For the text-containing cell, return its midpoint in [X, Y] coordinate format. 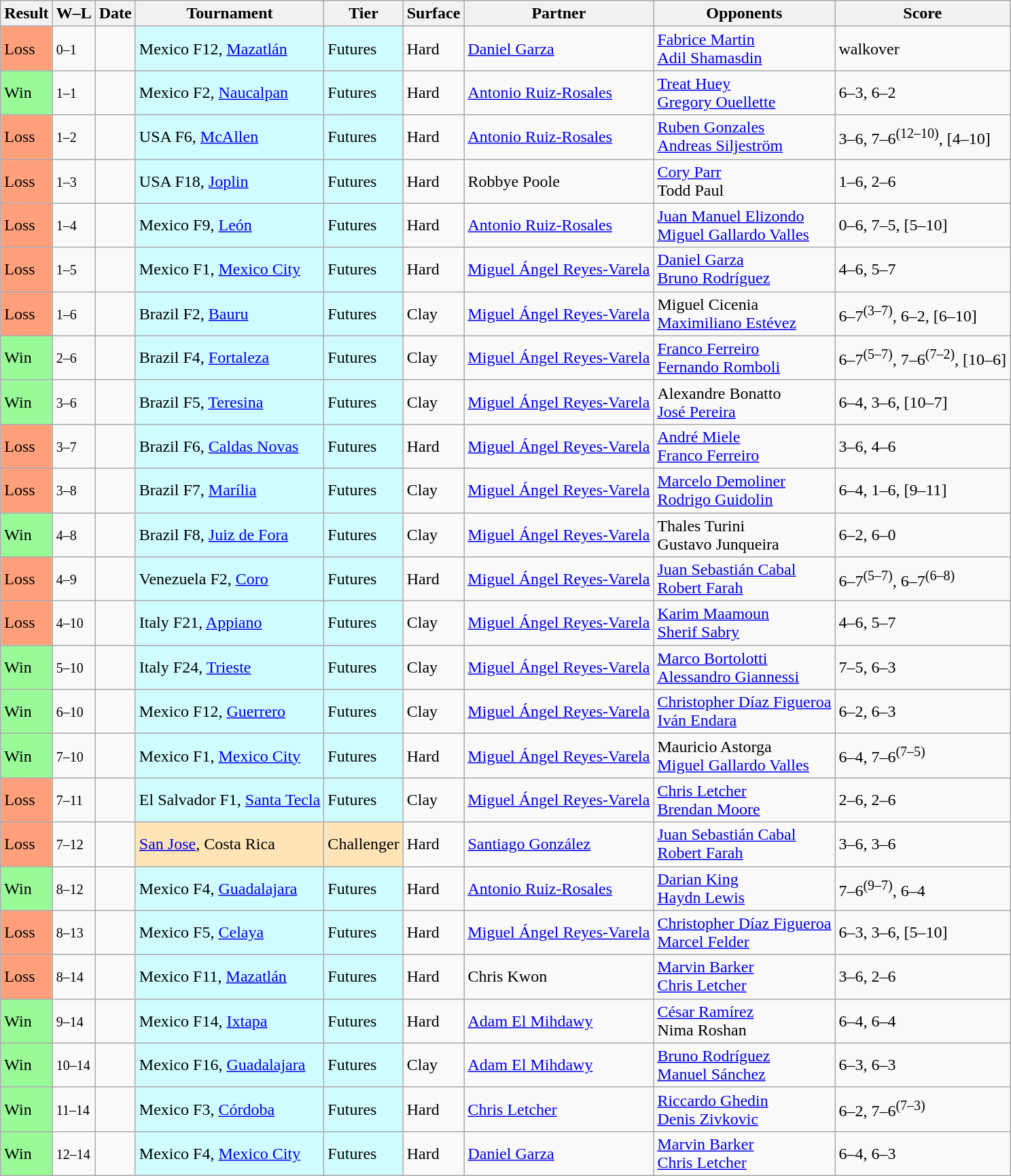
USA F18, Joplin [230, 181]
Mexico F4, Guadalajara [230, 889]
Mexico F14, Ixtapa [230, 1020]
6–3, 3–6, [5–10] [923, 932]
Fabrice Martin Adil Shamasdin [745, 49]
Opponents [745, 14]
Daniel Garza Bruno Rodríguez [745, 269]
Mexico F3, Córdoba [230, 1109]
Mauricio Astorga Miguel Gallardo Valles [745, 755]
4–8 [73, 534]
Mexico F9, León [230, 226]
7–10 [73, 755]
8–12 [73, 889]
0–1 [73, 49]
3–6, 7–6(12–10), [4–10] [923, 137]
Karim Maamoun Sherif Sabry [745, 624]
6–2, 6–3 [923, 712]
Brazil F6, Caldas Novas [230, 446]
11–14 [73, 1109]
Brazil F8, Juiz de Fora [230, 534]
9–14 [73, 1020]
6–4, 3–6, [10–7] [923, 402]
Brazil F2, Bauru [230, 314]
Chris Letcher Brendan Moore [745, 800]
Bruno Rodríguez Manuel Sánchez [745, 1065]
6–4, 7–6(7–5) [923, 755]
Brazil F4, Fortaleza [230, 357]
4–9 [73, 579]
1–6 [73, 314]
César Ramírez Nima Roshan [745, 1020]
Italy F21, Appiano [230, 624]
8–13 [73, 932]
6–7(5–7), 7–6(7–2), [10–6] [923, 357]
Italy F24, Trieste [230, 667]
6–7(3–7), 6–2, [6–10] [923, 314]
Juan Manuel Elizondo Miguel Gallardo Valles [745, 226]
Score [923, 14]
1–4 [73, 226]
Tier [363, 14]
El Salvador F1, Santa Tecla [230, 800]
6–7(5–7), 6–7(6–8) [923, 579]
Tournament [230, 14]
6–2, 7–6(7–3) [923, 1109]
Christopher Díaz Figueroa Iván Endara [745, 712]
Ruben Gonzales Andreas Siljeström [745, 137]
7–5, 6–3 [923, 667]
1–6, 2–6 [923, 181]
6–3, 6–2 [923, 92]
8–14 [73, 977]
1–5 [73, 269]
4–10 [73, 624]
6–2, 6–0 [923, 534]
Marcelo Demoliner Rodrigo Guidolin [745, 491]
Brazil F5, Teresina [230, 402]
André Miele Franco Ferreiro [745, 446]
3–6, 4–6 [923, 446]
Partner [558, 14]
2–6, 2–6 [923, 800]
1–3 [73, 181]
Alexandre Bonatto José Pereira [745, 402]
3–7 [73, 446]
Riccardo Ghedin Denis Zivkovic [745, 1109]
Venezuela F2, Coro [230, 579]
Christopher Díaz Figueroa Marcel Felder [745, 932]
Mexico F5, Celaya [230, 932]
6–4, 1–6, [9–11] [923, 491]
W–L [73, 14]
Franco Ferreiro Fernando Romboli [745, 357]
Miguel Cicenia Maximiliano Estévez [745, 314]
Thales Turini Gustavo Junqueira [745, 534]
3–6, 3–6 [923, 844]
6–4, 6–3 [923, 1154]
walkover [923, 49]
San Jose, Costa Rica [230, 844]
1–1 [73, 92]
Result [26, 14]
1–2 [73, 137]
Darian King Haydn Lewis [745, 889]
Mexico F11, Mazatlán [230, 977]
Mexico F12, Mazatlán [230, 49]
2–6 [73, 357]
Mexico F12, Guerrero [230, 712]
Surface [433, 14]
3–8 [73, 491]
6–4, 6–4 [923, 1020]
3–6, 2–6 [923, 977]
6–3, 6–3 [923, 1065]
3–6 [73, 402]
7–6(9–7), 6–4 [923, 889]
Challenger [363, 844]
7–11 [73, 800]
Brazil F7, Marília [230, 491]
Mexico F16, Guadalajara [230, 1065]
Santiago González [558, 844]
Chris Letcher [558, 1109]
Treat Huey Gregory Ouellette [745, 92]
6–10 [73, 712]
0–6, 7–5, [5–10] [923, 226]
Mexico F2, Naucalpan [230, 92]
Cory Parr Todd Paul [745, 181]
10–14 [73, 1065]
12–14 [73, 1154]
Robbye Poole [558, 181]
5–10 [73, 667]
Date [116, 14]
Chris Kwon [558, 977]
Mexico F4, Mexico City [230, 1154]
7–12 [73, 844]
Marco Bortolotti Alessandro Giannessi [745, 667]
USA F6, McAllen [230, 137]
